Pinpoint the cell where the given text exists, returning its [X, Y] midpoint coordinate. 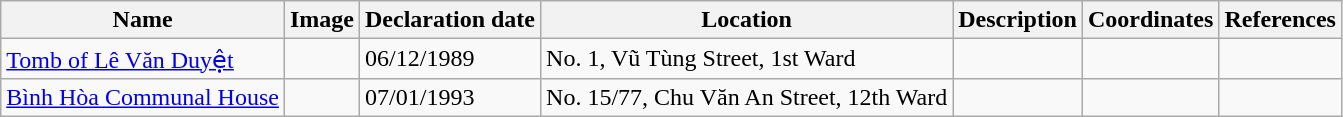
Name [143, 20]
Bình Hòa Communal House [143, 97]
06/12/1989 [450, 59]
Description [1018, 20]
Location [747, 20]
References [1280, 20]
No. 15/77, Chu Văn An Street, 12th Ward [747, 97]
07/01/1993 [450, 97]
Tomb of Lê Văn Duyệt [143, 59]
Coordinates [1150, 20]
Declaration date [450, 20]
Image [322, 20]
No. 1, Vũ Tùng Street, 1st Ward [747, 59]
